Pinpoint the cell where the given text exists, returning its (x, y) midpoint coordinate. 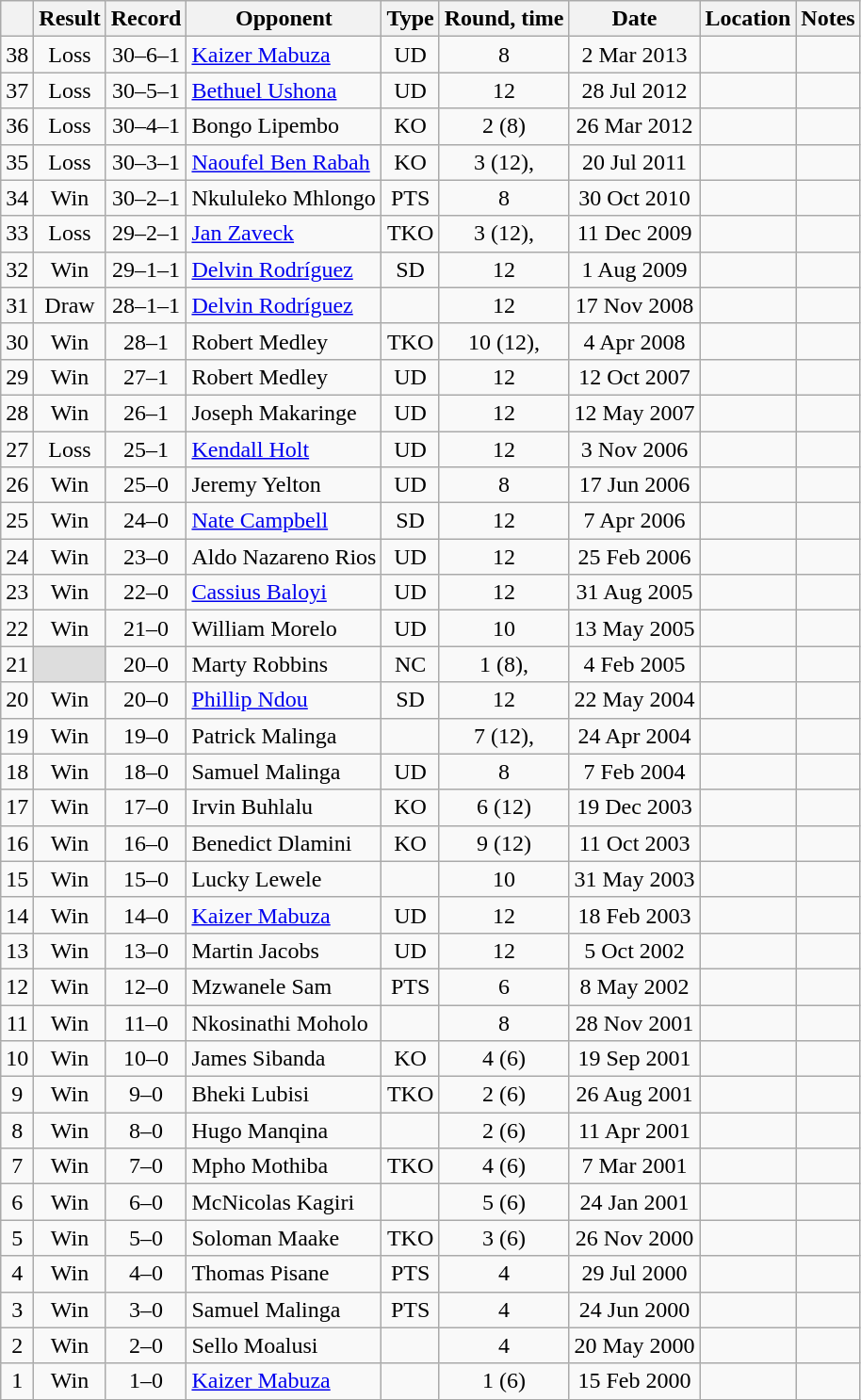
Bheki Lubisi (284, 1095)
Nkululeko Mhlongo (284, 198)
Bethuel Ushona (284, 90)
James Sibanda (284, 1059)
30–5–1 (146, 90)
7 Feb 2004 (635, 772)
Mzwanele Sam (284, 986)
21–0 (146, 628)
14 (17, 915)
29–1–1 (146, 269)
Naoufel Ben Rabah (284, 162)
2 (8) (504, 126)
25–1 (146, 449)
21 (17, 664)
15 Feb 2000 (635, 1381)
Mpho Mothiba (284, 1166)
22 May 2004 (635, 700)
7–0 (146, 1166)
28 Nov 2001 (635, 1022)
Thomas Pisane (284, 1274)
13 May 2005 (635, 628)
35 (17, 162)
11 (17, 1022)
5–0 (146, 1238)
19 Dec 2003 (635, 807)
17–0 (146, 807)
12 Oct 2007 (635, 377)
12–0 (146, 986)
9 (17, 1095)
24 Apr 2004 (635, 736)
28–1 (146, 341)
9–0 (146, 1095)
Benedict Dlamini (284, 843)
9 (12) (504, 843)
15 (17, 879)
28 Jul 2012 (635, 90)
34 (17, 198)
1–0 (146, 1381)
1 (6) (504, 1381)
Type (411, 19)
2 (17, 1345)
26–1 (146, 413)
10 (12), (504, 341)
7 (17, 1166)
23 (17, 593)
8 May 2002 (635, 986)
4 Apr 2008 (635, 341)
29 Jul 2000 (635, 1274)
Bongo Lipembo (284, 126)
13–0 (146, 951)
11 Apr 2001 (635, 1131)
24 (17, 557)
6–0 (146, 1202)
13 (17, 951)
NC (411, 664)
36 (17, 126)
1 (17, 1381)
3 (17, 1310)
37 (17, 90)
25 (17, 521)
30–4–1 (146, 126)
William Morelo (284, 628)
Sello Moalusi (284, 1345)
30 Oct 2010 (635, 198)
Cassius Baloyi (284, 593)
24–0 (146, 521)
23–0 (146, 557)
38 (17, 55)
11–0 (146, 1022)
19 Sep 2001 (635, 1059)
18 (17, 772)
27 (17, 449)
24 Jan 2001 (635, 1202)
14–0 (146, 915)
Opponent (284, 19)
7 Apr 2006 (635, 521)
25 Feb 2006 (635, 557)
17 Jun 2006 (635, 485)
Irvin Buhlalu (284, 807)
5 (17, 1238)
Nate Campbell (284, 521)
28–1–1 (146, 305)
Hugo Manqina (284, 1131)
8–0 (146, 1131)
15–0 (146, 879)
Soloman Maake (284, 1238)
29 (17, 377)
18 Feb 2003 (635, 915)
Aldo Nazareno Rios (284, 557)
1 (8), (504, 664)
16 (17, 843)
22 (17, 628)
31 (17, 305)
11 Dec 2009 (635, 234)
20 May 2000 (635, 1345)
12 May 2007 (635, 413)
20 (17, 700)
Location (748, 19)
30 (17, 341)
26 (17, 485)
Record (146, 19)
17 Nov 2008 (635, 305)
28 (17, 413)
22–0 (146, 593)
1 Aug 2009 (635, 269)
McNicolas Kagiri (284, 1202)
7 (12), (504, 736)
Jeremy Yelton (284, 485)
17 (17, 807)
Kendall Holt (284, 449)
Marty Robbins (284, 664)
Jan Zaveck (284, 234)
27–1 (146, 377)
30–3–1 (146, 162)
4–0 (146, 1274)
5 Oct 2002 (635, 951)
2–0 (146, 1345)
Round, time (504, 19)
32 (17, 269)
30–6–1 (146, 55)
18–0 (146, 772)
33 (17, 234)
24 Jun 2000 (635, 1310)
Draw (70, 305)
Nkosinathi Moholo (284, 1022)
4 Feb 2005 (635, 664)
3 Nov 2006 (635, 449)
3–0 (146, 1310)
Patrick Malinga (284, 736)
29–2–1 (146, 234)
Joseph Makaringe (284, 413)
Result (70, 19)
Lucky Lewele (284, 879)
6 (12) (504, 807)
19 (17, 736)
30–2–1 (146, 198)
5 (6) (504, 1202)
26 Mar 2012 (635, 126)
7 Mar 2001 (635, 1166)
20 Jul 2011 (635, 162)
31 Aug 2005 (635, 593)
16–0 (146, 843)
Date (635, 19)
3 (6) (504, 1238)
Phillip Ndou (284, 700)
26 Nov 2000 (635, 1238)
25–0 (146, 485)
31 May 2003 (635, 879)
Notes (828, 19)
2 Mar 2013 (635, 55)
Martin Jacobs (284, 951)
11 Oct 2003 (635, 843)
19–0 (146, 736)
26 Aug 2001 (635, 1095)
10–0 (146, 1059)
